Provide the [x, y] coordinate of the cell's center where the given text is located.  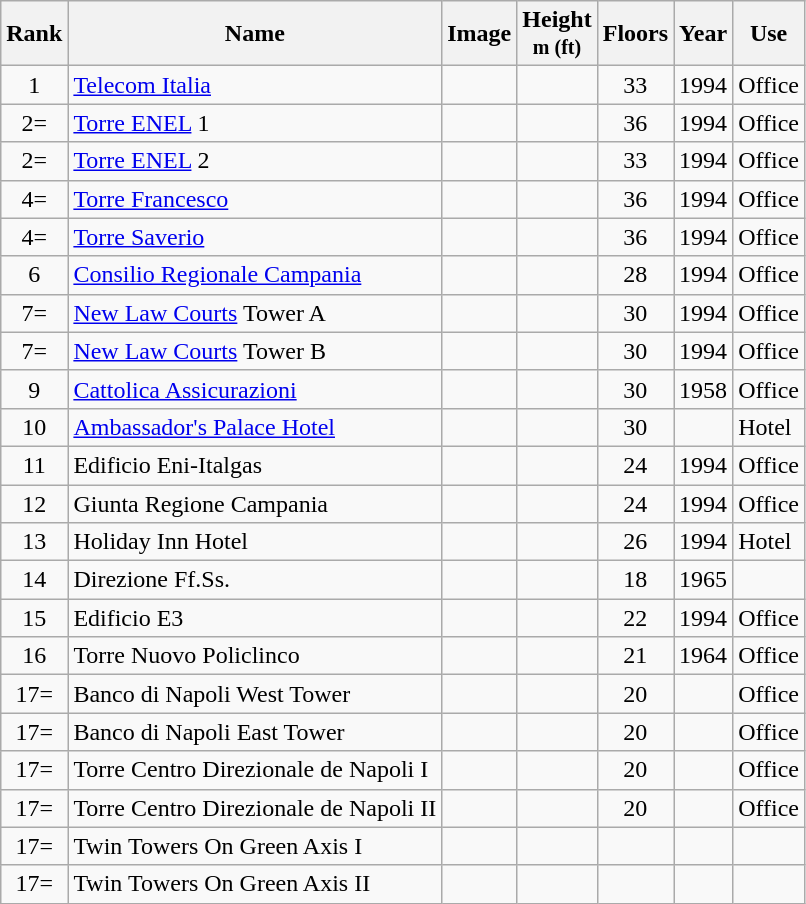
1 [34, 85]
Telecom Italia [255, 85]
6 [34, 275]
21 [635, 656]
Torre Centro Direzionale de Napoli I [255, 770]
Torre Nuovo Policlinco [255, 656]
14 [34, 580]
12 [34, 503]
13 [34, 542]
New Law Courts Tower B [255, 351]
26 [635, 542]
Rank [34, 34]
Ambassador's Palace Hotel [255, 427]
1958 [704, 389]
Cattolica Assicurazioni [255, 389]
Floors [635, 34]
11 [34, 465]
Banco di Napoli West Tower [255, 694]
1964 [704, 656]
Torre ENEL 2 [255, 161]
18 [635, 580]
New Law Courts Tower A [255, 313]
Edificio E3 [255, 618]
Heightm (ft) [557, 34]
Image [480, 34]
22 [635, 618]
Banco di Napoli East Tower [255, 732]
9 [34, 389]
Twin Towers On Green Axis I [255, 846]
Name [255, 34]
28 [635, 275]
Direzione Ff.Ss. [255, 580]
16 [34, 656]
Holiday Inn Hotel [255, 542]
Consilio Regionale Campania [255, 275]
15 [34, 618]
1965 [704, 580]
Torre ENEL 1 [255, 123]
Torre Centro Direzionale de Napoli II [255, 808]
Use [769, 34]
Torre Saverio [255, 237]
Torre Francesco [255, 199]
Giunta Regione Campania [255, 503]
10 [34, 427]
Year [704, 34]
Edificio Eni-Italgas [255, 465]
Twin Towers On Green Axis II [255, 884]
